Find where the given text appears and provide that cell's center as (X, Y) coordinate. 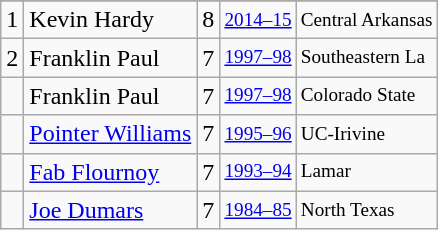
1 (12, 20)
Joe Dumars (110, 210)
Central Arkansas (366, 20)
1993–94 (258, 172)
Lamar (366, 172)
1995–96 (258, 134)
UC-Irivine (366, 134)
Southeastern La (366, 58)
Kevin Hardy (110, 20)
2014–15 (258, 20)
Pointer Williams (110, 134)
2 (12, 58)
1984–85 (258, 210)
Colorado State (366, 96)
8 (208, 20)
Fab Flournoy (110, 172)
North Texas (366, 210)
